Provide the (x, y) coordinate of the cell's center where the given text is located.  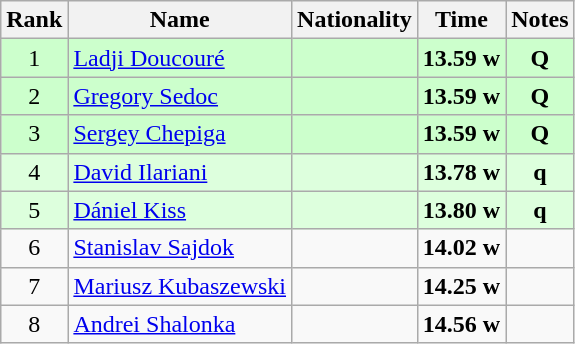
Sergey Chepiga (180, 134)
13.78 w (461, 172)
5 (34, 210)
Mariusz Kubaszewski (180, 286)
6 (34, 248)
Andrei Shalonka (180, 324)
8 (34, 324)
David Ilariani (180, 172)
Time (461, 20)
7 (34, 286)
14.25 w (461, 286)
14.56 w (461, 324)
Name (180, 20)
Notes (540, 20)
Stanislav Sajdok (180, 248)
Gregory Sedoc (180, 96)
4 (34, 172)
1 (34, 58)
2 (34, 96)
14.02 w (461, 248)
3 (34, 134)
13.80 w (461, 210)
Dániel Kiss (180, 210)
Nationality (355, 20)
Ladji Doucouré (180, 58)
Rank (34, 20)
